Detect which cell encompasses the target text, then output its (X, Y) center coordinate. 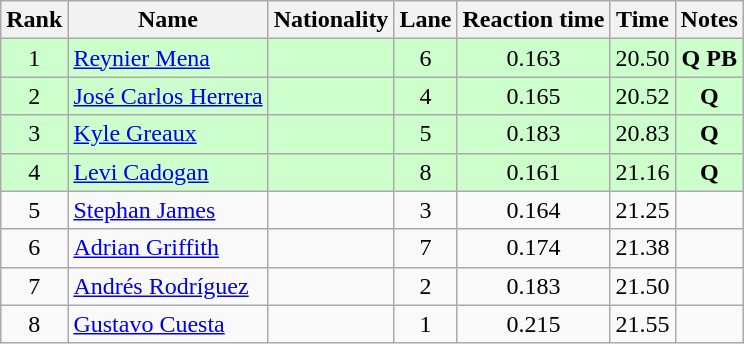
Gustavo Cuesta (168, 324)
Lane (426, 20)
Kyle Greaux (168, 134)
Notes (709, 20)
0.161 (534, 172)
20.50 (642, 58)
Stephan James (168, 210)
Time (642, 20)
Rank (34, 20)
Levi Cadogan (168, 172)
Q PB (709, 58)
20.52 (642, 96)
21.50 (642, 286)
20.83 (642, 134)
Nationality (331, 20)
21.25 (642, 210)
Reynier Mena (168, 58)
0.164 (534, 210)
0.174 (534, 248)
Name (168, 20)
21.16 (642, 172)
Adrian Griffith (168, 248)
Reaction time (534, 20)
21.55 (642, 324)
0.215 (534, 324)
0.165 (534, 96)
0.163 (534, 58)
José Carlos Herrera (168, 96)
21.38 (642, 248)
Andrés Rodríguez (168, 286)
